Capture the cell that displays the provided text and extract its [X, Y] central coordinate. 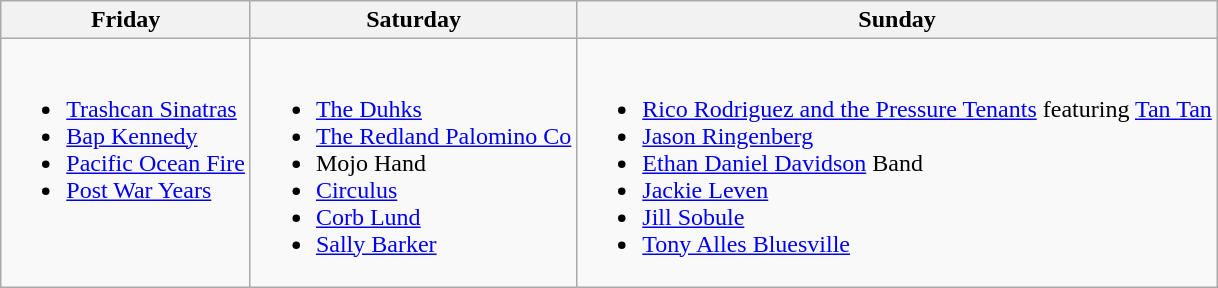
Friday [126, 20]
Sunday [898, 20]
Saturday [413, 20]
The DuhksThe Redland Palomino CoMojo HandCirculusCorb LundSally Barker [413, 163]
Trashcan SinatrasBap KennedyPacific Ocean FirePost War Years [126, 163]
Rico Rodriguez and the Pressure Tenants featuring Tan TanJason RingenbergEthan Daniel Davidson BandJackie LevenJill SobuleTony Alles Bluesville [898, 163]
